Capture the cell that displays the provided text and extract its [X, Y] central coordinate. 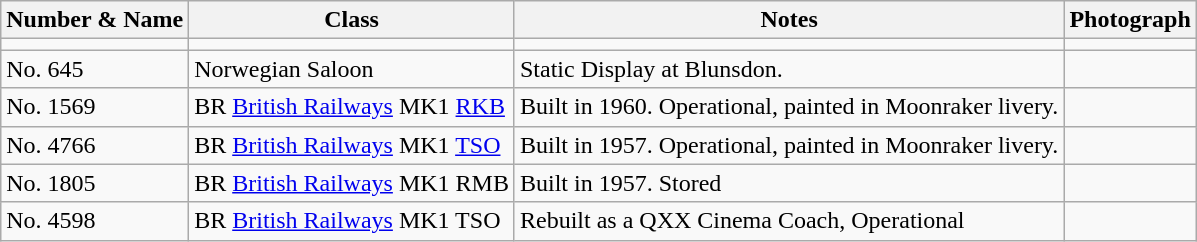
BR British Railways MK1 RKB [352, 107]
BR British Railways MK1 RMB [352, 183]
No. 1569 [95, 107]
Rebuilt as a QXX Cinema Coach, Operational [788, 221]
Built in 1957. Stored [788, 183]
No. 4766 [95, 145]
No. 1805 [95, 183]
Class [352, 20]
No. 4598 [95, 221]
Photograph [1130, 20]
Built in 1960. Operational, painted in Moonraker livery. [788, 107]
Norwegian Saloon [352, 69]
Notes [788, 20]
Static Display at Blunsdon. [788, 69]
Built in 1957. Operational, painted in Moonraker livery. [788, 145]
No. 645 [95, 69]
Number & Name [95, 20]
